Return (x, y) of the center of cell containing provided text 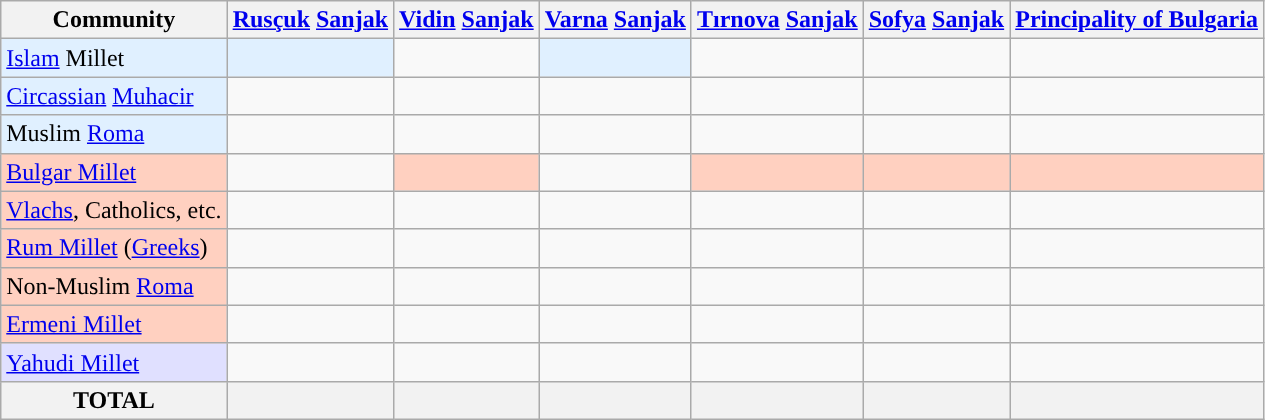
Rum Millet (Greeks) (114, 248)
Tırnova Sanjak (777, 20)
Varna Sanjak (615, 20)
Bulgar Millet (114, 172)
Community (114, 20)
Non-Muslim Roma (114, 286)
Muslim Roma (114, 134)
Ermeni Millet (114, 324)
Islam Millet (114, 58)
Vidin Sanjak (467, 20)
Principality of Bulgaria (1137, 20)
Sofya Sanjak (936, 20)
Yahudi Millet (114, 362)
Vlachs, Catholics, etc. (114, 210)
TOTAL (114, 400)
Circassian Muhacir (114, 96)
Rusçuk Sanjak (310, 20)
